Scan for the cell matching the given text and deliver its (X, Y) coordinate at center. 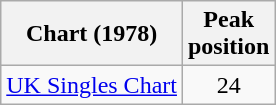
Chart (1978) (92, 34)
UK Singles Chart (92, 85)
Peakposition (228, 34)
24 (228, 85)
